Search for the cell housing the specified text and yield its [X, Y] center coordinate. 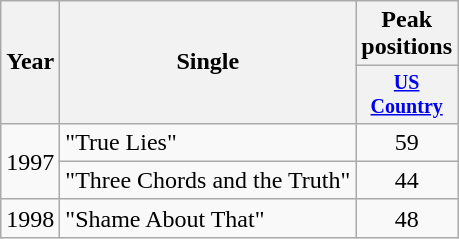
"Shame About That" [208, 218]
Peak positions [407, 34]
48 [407, 218]
US Country [407, 94]
1997 [30, 161]
59 [407, 142]
1998 [30, 218]
"Three Chords and the Truth" [208, 180]
Single [208, 62]
Year [30, 62]
44 [407, 180]
"True Lies" [208, 142]
